Locate the cell with the specified text and output its (x, y) center coordinate. 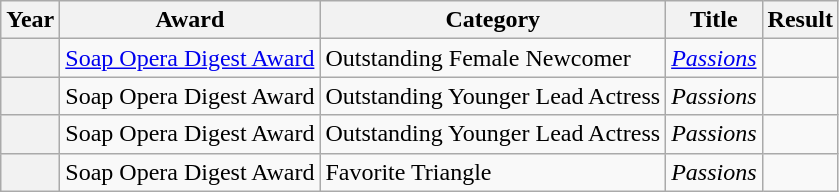
Result (800, 20)
Category (493, 20)
Favorite Triangle (493, 172)
Year (30, 20)
Award (190, 20)
Title (714, 20)
Outstanding Female Newcomer (493, 58)
